Search for the cell housing the specified text and yield its [x, y] center coordinate. 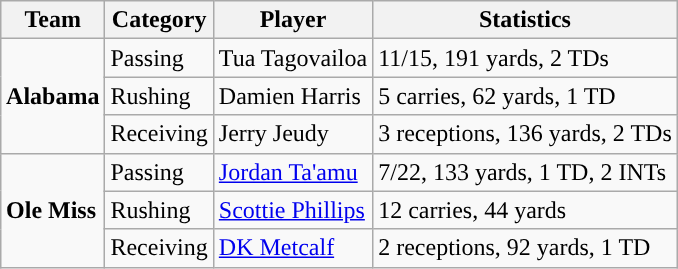
Category [159, 20]
5 carries, 62 yards, 1 TD [526, 96]
3 receptions, 136 yards, 2 TDs [526, 134]
11/15, 191 yards, 2 TDs [526, 58]
Damien Harris [292, 96]
12 carries, 44 yards [526, 210]
2 receptions, 92 yards, 1 TD [526, 248]
7/22, 133 yards, 1 TD, 2 INTs [526, 172]
Tua Tagovailoa [292, 58]
Player [292, 20]
Jordan Ta'amu [292, 172]
Jerry Jeudy [292, 134]
DK Metcalf [292, 248]
Ole Miss [53, 210]
Alabama [53, 96]
Team [53, 20]
Statistics [526, 20]
Scottie Phillips [292, 210]
